Detect which cell encompasses the target text, then output its [x, y] center coordinate. 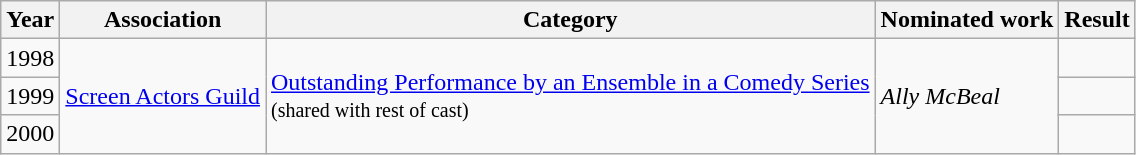
Outstanding Performance by an Ensemble in a Comedy Series (shared with rest of cast) [571, 96]
Year [30, 20]
1999 [30, 96]
Nominated work [967, 20]
Screen Actors Guild [163, 96]
Association [163, 20]
Result [1097, 20]
Category [571, 20]
2000 [30, 134]
Ally McBeal [967, 96]
1998 [30, 58]
